Locate the cell with the specified text and output its [X, Y] center coordinate. 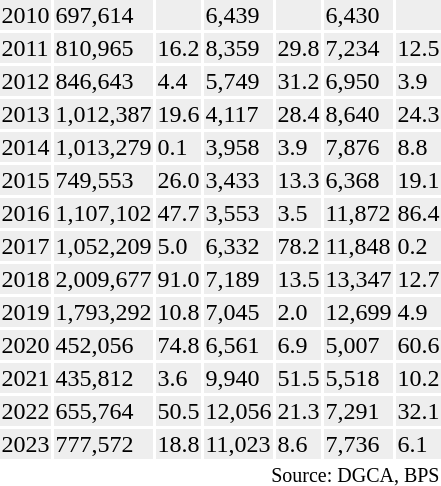
4.4 [178, 81]
1,013,279 [104, 147]
13,347 [358, 279]
6,332 [238, 246]
452,056 [104, 345]
4,117 [238, 114]
7,045 [238, 312]
28.4 [298, 114]
8,359 [238, 48]
60.6 [418, 345]
2022 [26, 411]
7,736 [358, 444]
2021 [26, 378]
86.4 [418, 213]
50.5 [178, 411]
10.8 [178, 312]
2019 [26, 312]
6.9 [298, 345]
12,056 [238, 411]
6.1 [418, 444]
29.8 [298, 48]
777,572 [104, 444]
6,561 [238, 345]
810,965 [104, 48]
11,848 [358, 246]
2020 [26, 345]
51.5 [298, 378]
26.0 [178, 180]
2014 [26, 147]
3.6 [178, 378]
749,553 [104, 180]
24.3 [418, 114]
3.5 [298, 213]
846,643 [104, 81]
7,234 [358, 48]
19.1 [418, 180]
3,433 [238, 180]
11,023 [238, 444]
2010 [26, 15]
1,107,102 [104, 213]
16.2 [178, 48]
3,553 [238, 213]
74.8 [178, 345]
5,007 [358, 345]
12.7 [418, 279]
655,764 [104, 411]
2,009,677 [104, 279]
12,699 [358, 312]
0.1 [178, 147]
10.2 [418, 378]
12.5 [418, 48]
18.8 [178, 444]
7,189 [238, 279]
7,291 [358, 411]
2013 [26, 114]
3,958 [238, 147]
1,793,292 [104, 312]
6,430 [358, 15]
11,872 [358, 213]
435,812 [104, 378]
2.0 [298, 312]
5,749 [238, 81]
7,876 [358, 147]
13.5 [298, 279]
2012 [26, 81]
21.3 [298, 411]
0.2 [418, 246]
2016 [26, 213]
6,950 [358, 81]
2015 [26, 180]
2018 [26, 279]
91.0 [178, 279]
5,518 [358, 378]
6,439 [238, 15]
6,368 [358, 180]
8.8 [418, 147]
4.9 [418, 312]
9,940 [238, 378]
31.2 [298, 81]
78.2 [298, 246]
8,640 [358, 114]
5.0 [178, 246]
2023 [26, 444]
697,614 [104, 15]
8.6 [298, 444]
2011 [26, 48]
1,012,387 [104, 114]
13.3 [298, 180]
47.7 [178, 213]
2017 [26, 246]
1,052,209 [104, 246]
32.1 [418, 411]
19.6 [178, 114]
